Scan for the cell matching the given text and deliver its (X, Y) coordinate at center. 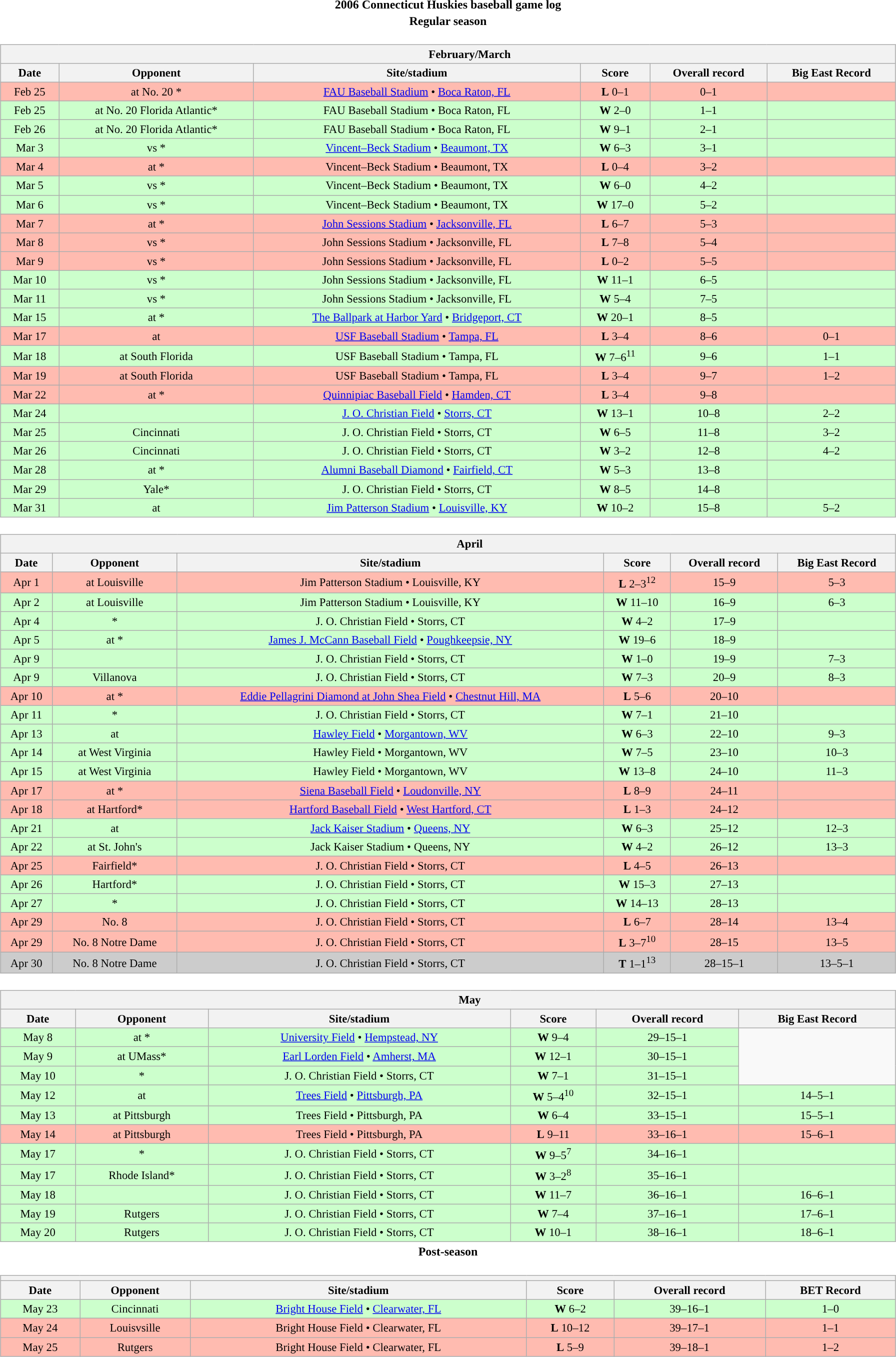
7–5 (708, 298)
Mar 26 (30, 451)
15–9 (724, 582)
24–11 (724, 790)
W 6–5 (615, 432)
24–12 (724, 809)
The Ballpark at Harbor Yard • Bridgeport, CT (417, 317)
W 11–10 (637, 602)
Apr 26 (26, 884)
W 6–4 (553, 1115)
Quinnipiac Baseball Field • Hamden, CT (417, 395)
30–15–1 (667, 1056)
T 1–113 (637, 962)
11–8 (708, 432)
13–5 (837, 941)
May 12 (38, 1095)
May (448, 1000)
Mar 6 (30, 204)
Mar 5 (30, 185)
Mar 31 (30, 507)
16–9 (724, 602)
39–18–1 (690, 1346)
23–10 (724, 752)
17–9 (724, 621)
Mar 17 (30, 336)
Mar 15 (30, 317)
13–4 (837, 922)
Siena Baseball Field • Loudonville, NY (390, 790)
Apr 27 (26, 903)
33–16–1 (667, 1134)
at No. 20 * (156, 91)
Louisvsille (135, 1328)
BET Record (831, 1290)
Apr 17 (26, 790)
L 4–5 (637, 865)
34–16–1 (667, 1153)
22–10 (724, 734)
February/March (448, 54)
April (448, 543)
Apr 1 (26, 582)
Mar 24 (30, 413)
Yale* (156, 488)
39–16–1 (690, 1309)
W 8–5 (615, 488)
Eddie Pellagrini Diamond at John Shea Field • Chestnut Hill, MA (390, 696)
Mar 19 (30, 376)
7–3 (837, 658)
Apr 15 (26, 771)
May 23 (40, 1309)
24–10 (724, 771)
28–15–1 (724, 962)
Apr 2 (26, 602)
Rhode Island* (142, 1175)
28–15 (724, 941)
W 7–4 (553, 1213)
Apr 25 (26, 865)
W 11–7 (553, 1195)
Mar 3 (30, 148)
Apr 11 (26, 715)
W 10–1 (553, 1232)
May 24 (40, 1328)
17–6–1 (817, 1213)
8–5 (708, 317)
Mar 11 (30, 298)
12–8 (708, 451)
at Hartford* (115, 809)
33–15–1 (667, 1115)
38–16–1 (667, 1232)
L 7–8 (615, 242)
W 2–0 (615, 110)
13–8 (708, 470)
27–13 (724, 884)
Mar 22 (30, 395)
L 0–2 (615, 261)
L 0–1 (615, 91)
Apr 22 (26, 846)
Mar 9 (30, 261)
W 9–1 (615, 129)
L 5–9 (570, 1346)
13–3 (837, 846)
15–8 (708, 507)
Apr 13 (26, 734)
W 9–57 (553, 1153)
at St. John's (115, 846)
No. 8 (115, 922)
L 9–11 (553, 1134)
W 13–1 (615, 413)
University Field • Hempstead, NY (359, 1037)
W 5–410 (553, 1095)
L 10–12 (570, 1328)
James J. McCann Baseball Field • Poughkeepsie, NY (390, 640)
6–3 (837, 602)
L 5–6 (637, 696)
35–16–1 (667, 1175)
May 19 (38, 1213)
Apr 10 (26, 696)
L 1–3 (637, 809)
9–7 (708, 376)
W 10–2 (615, 507)
W 5–3 (615, 470)
Villanova (115, 677)
9–6 (708, 356)
L 3–710 (637, 941)
8–6 (708, 336)
W 6–2 (570, 1309)
W 20–1 (615, 317)
May 20 (38, 1232)
May 9 (38, 1056)
13–5–1 (837, 962)
3–1 (708, 148)
at UMass* (142, 1056)
Hartford Baseball Field • West Hartford, CT (390, 809)
Mar 28 (30, 470)
9–8 (708, 395)
Apr 30 (26, 962)
21–10 (724, 715)
18–6–1 (817, 1232)
W 7–5 (637, 752)
Mar 4 (30, 167)
W 5–4 (615, 298)
Mar 8 (30, 242)
May 14 (38, 1134)
37–16–1 (667, 1213)
W 14–13 (637, 903)
9–3 (837, 734)
Earl Lorden Field • Amherst, MA (359, 1056)
6–5 (708, 279)
2–2 (831, 413)
May 8 (38, 1037)
W 1–0 (637, 658)
Apr 21 (26, 828)
36–16–1 (667, 1195)
1–0 (831, 1309)
18–9 (724, 640)
Mar 29 (30, 488)
Apr 5 (26, 640)
19–9 (724, 658)
W 7–611 (615, 356)
11–3 (837, 771)
Alumni Baseball Diamond • Fairfield, CT (417, 470)
May 18 (38, 1195)
39–17–1 (690, 1328)
W 6–0 (615, 185)
29–15–1 (667, 1037)
14–8 (708, 488)
8–3 (837, 677)
26–13 (724, 865)
12–3 (837, 828)
Mar 7 (30, 223)
W 13–8 (637, 771)
L 8–9 (637, 790)
W 19–6 (637, 640)
L 0–4 (615, 167)
15–5–1 (817, 1115)
W 12–1 (553, 1056)
Fairfield* (115, 865)
May 10 (38, 1075)
28–13 (724, 903)
14–5–1 (817, 1095)
16–6–1 (817, 1195)
L 2–312 (637, 582)
W 7–3 (637, 677)
20–9 (724, 677)
15–6–1 (817, 1134)
26–12 (724, 846)
5–4 (708, 242)
W 3–2 (615, 451)
28–14 (724, 922)
5–5 (708, 261)
W 9–4 (553, 1037)
10–8 (708, 413)
W 17–0 (615, 204)
Mar 10 (30, 279)
W 15–3 (637, 884)
May 25 (40, 1346)
Apr 18 (26, 809)
Mar 18 (30, 356)
31–15–1 (667, 1075)
W 3–28 (553, 1175)
May 13 (38, 1115)
25–12 (724, 828)
20–10 (724, 696)
Apr 4 (26, 621)
Hartford* (115, 884)
32–15–1 (667, 1095)
10–3 (837, 752)
2–1 (708, 129)
Feb 26 (30, 129)
W 11–1 (615, 279)
Apr 14 (26, 752)
Mar 25 (30, 432)
